Extract the [X, Y] coordinate from the center of the cell holding the provided text.  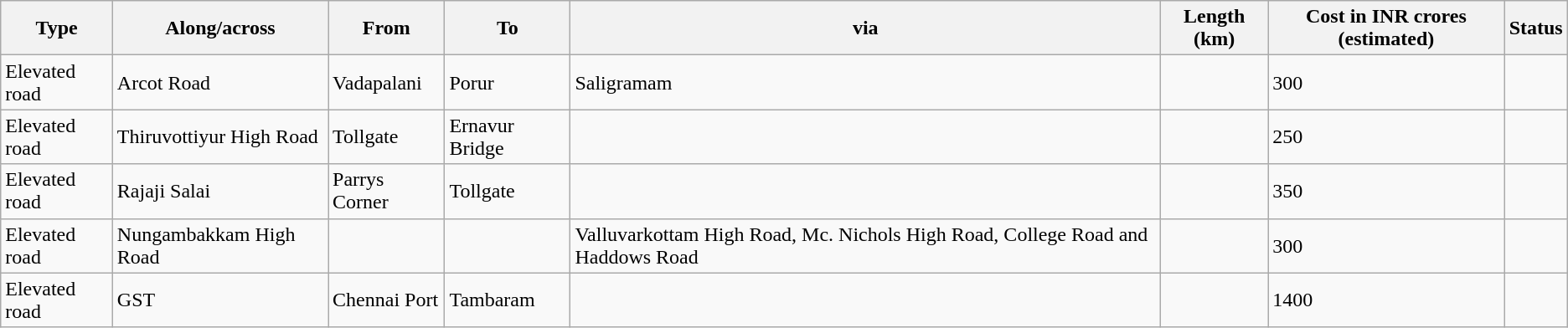
GST [219, 300]
Vadapalani [387, 82]
Rajaji Salai [219, 191]
350 [1386, 191]
Ernavur Bridge [508, 137]
Length (km) [1215, 28]
250 [1386, 137]
Arcot Road [219, 82]
Along/across [219, 28]
1400 [1386, 300]
via [866, 28]
Nungambakkam High Road [219, 246]
Status [1536, 28]
From [387, 28]
To [508, 28]
Tambaram [508, 300]
Chennai Port [387, 300]
Type [57, 28]
Thiruvottiyur High Road [219, 137]
Parrys Corner [387, 191]
Valluvarkottam High Road, Mc. Nichols High Road, College Road and Haddows Road [866, 246]
Saligramam [866, 82]
Cost in INR crores (estimated) [1386, 28]
Porur [508, 82]
